Capture the cell that displays the provided text and extract its (x, y) central coordinate. 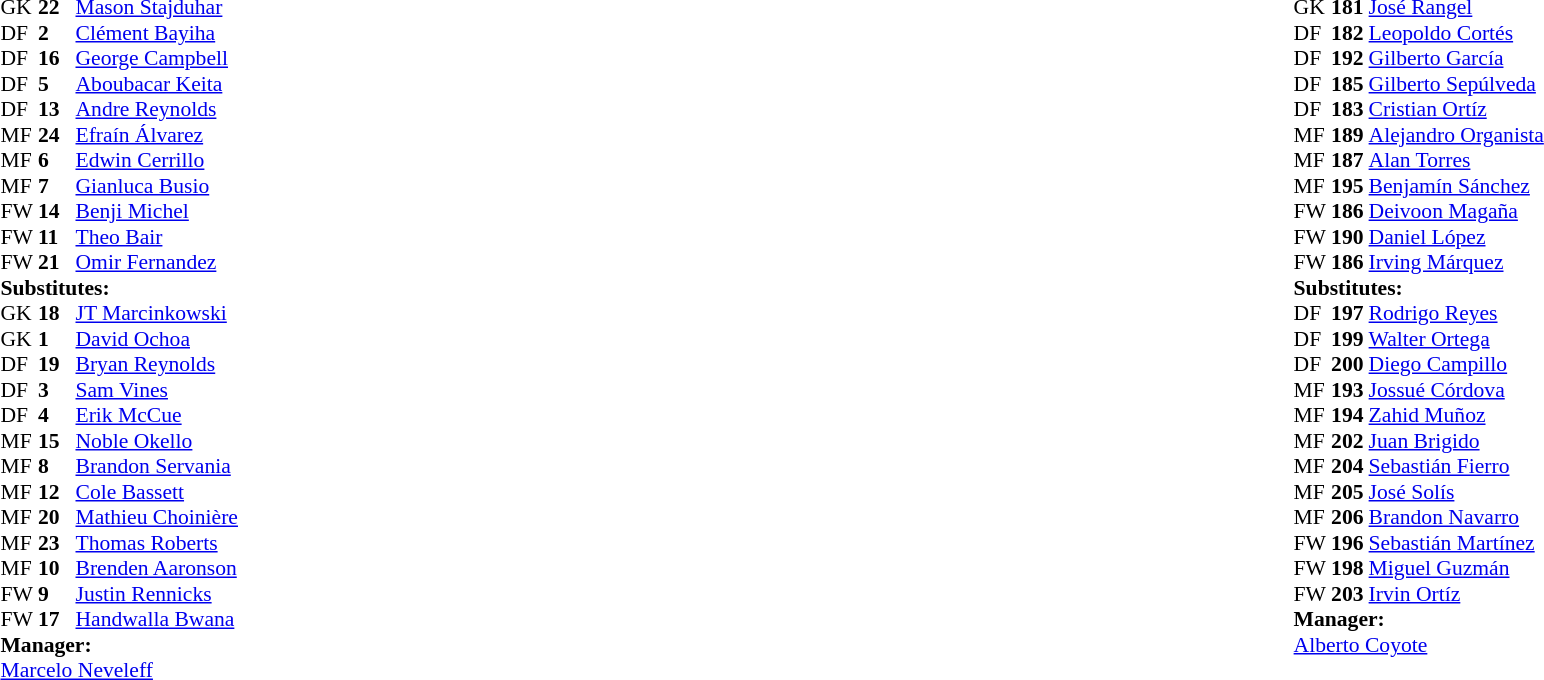
190 (1350, 237)
195 (1350, 186)
Omir Fernandez (157, 263)
Brandon Navarro (1456, 517)
Brenden Aaronson (157, 569)
20 (57, 517)
Brandon Servania (157, 467)
197 (1350, 313)
182 (1350, 33)
Thomas Roberts (157, 543)
JT Marcinkowski (157, 313)
Jossué Córdova (1456, 390)
3 (57, 390)
Alejandro Organista (1456, 135)
José Solís (1456, 492)
203 (1350, 594)
Edwin Cerrillo (157, 161)
Cole Bassett (157, 492)
7 (57, 186)
24 (57, 135)
2 (57, 33)
Bryan Reynolds (157, 365)
Zahid Muñoz (1456, 415)
16 (57, 59)
Aboubacar Keita (157, 84)
Alberto Coyote (1419, 645)
8 (57, 467)
Handwalla Bwana (157, 619)
21 (57, 263)
11 (57, 237)
14 (57, 211)
187 (1350, 161)
204 (1350, 467)
Sam Vines (157, 390)
10 (57, 569)
Deivoon Magaña (1456, 211)
Benjamín Sánchez (1456, 186)
Efraín Álvarez (157, 135)
Daniel López (1456, 237)
Gilberto García (1456, 59)
David Ochoa (157, 339)
185 (1350, 84)
6 (57, 161)
Clément Bayiha (157, 33)
Mathieu Choinière (157, 517)
193 (1350, 390)
Diego Campillo (1456, 365)
200 (1350, 365)
17 (57, 619)
194 (1350, 415)
Miguel Guzmán (1456, 569)
Erik McCue (157, 415)
5 (57, 84)
Cristian Ortíz (1456, 109)
Sebastián Martínez (1456, 543)
192 (1350, 59)
Rodrigo Reyes (1456, 313)
Sebastián Fierro (1456, 467)
189 (1350, 135)
13 (57, 109)
198 (1350, 569)
Irving Márquez (1456, 263)
206 (1350, 517)
15 (57, 441)
Gianluca Busio (157, 186)
Walter Ortega (1456, 339)
9 (57, 594)
Justin Rennicks (157, 594)
Benji Michel (157, 211)
Noble Okello (157, 441)
199 (1350, 339)
196 (1350, 543)
Irvin Ortíz (1456, 594)
19 (57, 365)
12 (57, 492)
1 (57, 339)
183 (1350, 109)
George Campbell (157, 59)
Gilberto Sepúlveda (1456, 84)
202 (1350, 441)
Theo Bair (157, 237)
Andre Reynolds (157, 109)
Juan Brigido (1456, 441)
4 (57, 415)
23 (57, 543)
Alan Torres (1456, 161)
205 (1350, 492)
18 (57, 313)
Leopoldo Cortés (1456, 33)
